Return the [x, y] coordinate for the center point of the cell that contains the specified text.  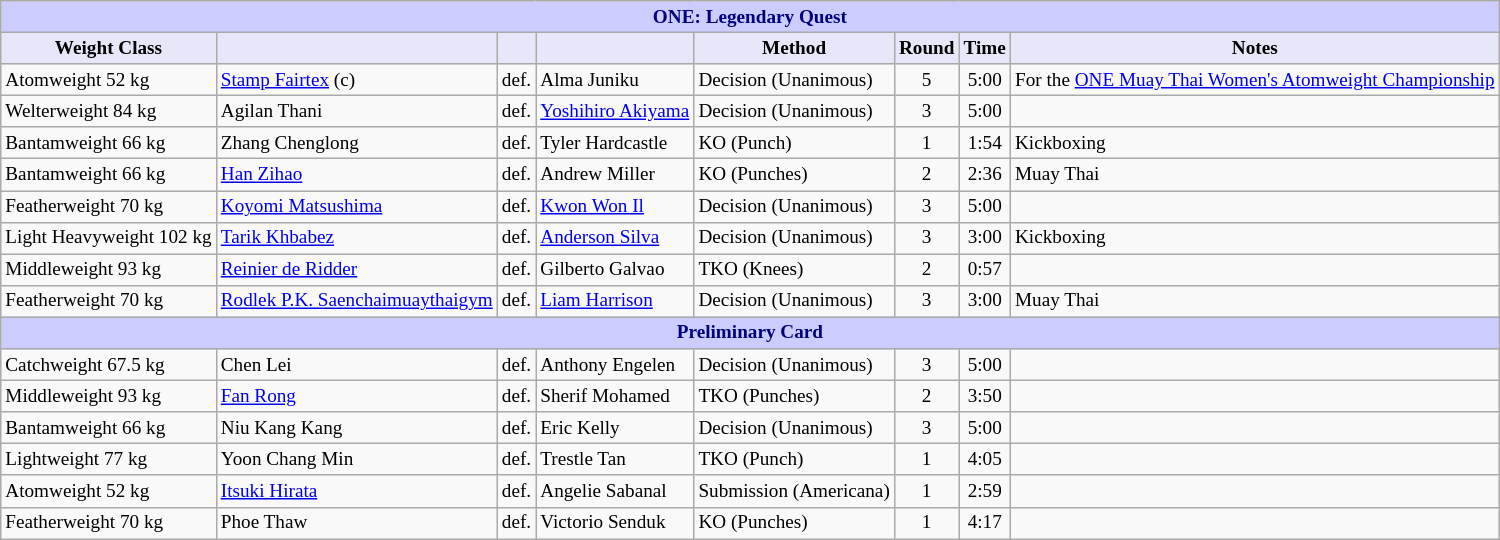
Itsuki Hirata [356, 491]
3:50 [984, 396]
Liam Harrison [615, 301]
Anderson Silva [615, 238]
Submission (Americana) [794, 491]
Yoon Chang Min [356, 460]
Fan Rong [356, 396]
TKO (Punches) [794, 396]
TKO (Knees) [794, 270]
Angelie Sabanal [615, 491]
Light Heavyweight 102 kg [108, 238]
Kwon Won Il [615, 206]
2:36 [984, 175]
Round [926, 48]
Zhang Chenglong [356, 143]
Tarik Khbabez [356, 238]
Time [984, 48]
Gilberto Galvao [615, 270]
Eric Kelly [615, 428]
Koyomi Matsushima [356, 206]
Phoe Thaw [356, 523]
Agilan Thani [356, 111]
2:59 [984, 491]
1:54 [984, 143]
Catchweight 67.5 kg [108, 365]
Welterweight 84 kg [108, 111]
Niu Kang Kang [356, 428]
Anthony Engelen [615, 365]
Weight Class [108, 48]
Alma Juniku [615, 80]
Rodlek P.K. Saenchaimuaythaigym [356, 301]
ONE: Legendary Quest [750, 17]
Reinier de Ridder [356, 270]
For the ONE Muay Thai Women's Atomweight Championship [1254, 80]
Yoshihiro Akiyama [615, 111]
0:57 [984, 270]
4:05 [984, 460]
Notes [1254, 48]
Chen Lei [356, 365]
Victorio Senduk [615, 523]
Trestle Tan [615, 460]
Preliminary Card [750, 333]
5 [926, 80]
Stamp Fairtex (c) [356, 80]
Han Zihao [356, 175]
Lightweight 77 kg [108, 460]
Sherif Mohamed [615, 396]
Andrew Miller [615, 175]
Method [794, 48]
KO (Punch) [794, 143]
Tyler Hardcastle [615, 143]
TKO (Punch) [794, 460]
4:17 [984, 523]
